Output the (x, y) coordinate of the center of the cell containing the given text.  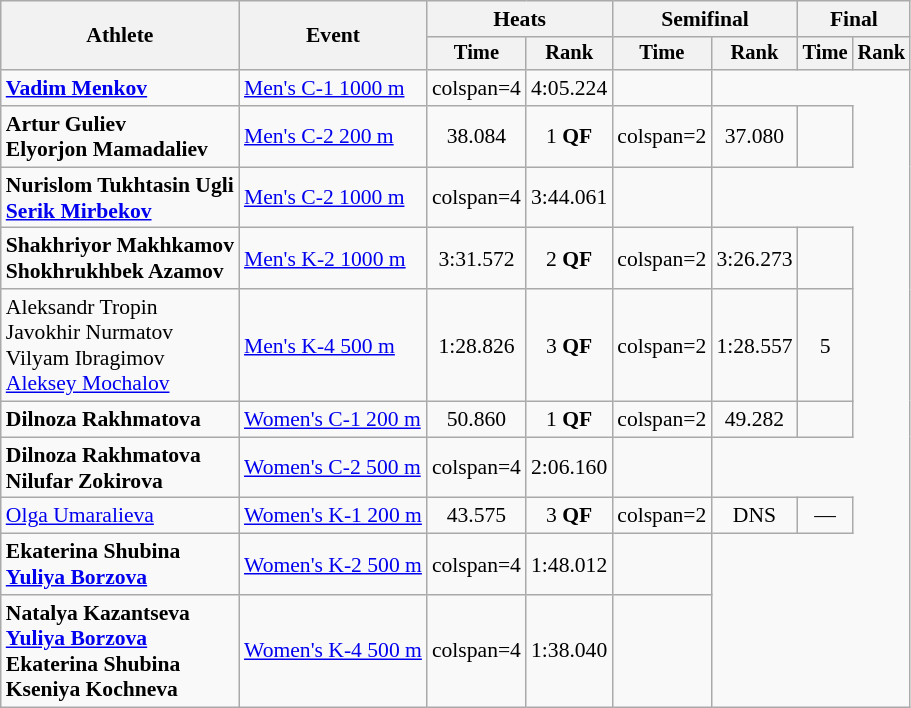
Women's K-1 200 m (333, 516)
1:28.557 (754, 345)
Men's K-4 500 m (333, 345)
Nurislom Tukhtasin UgliSerik Mirbekov (120, 198)
Natalya KazantsevaYuliya BorzovaEkaterina ShubinaKseniya Kochneva (120, 651)
Final (854, 19)
1:28.826 (476, 345)
3:26.273 (754, 258)
Artur GulievElyorjon Mamadaliev (120, 136)
3:44.061 (569, 198)
38.084 (476, 136)
Heats (520, 19)
Semifinal (704, 19)
Athlete (120, 36)
Men's C-2 200 m (333, 136)
Men's C-1 1000 m (333, 88)
43.575 (476, 516)
Men's K-2 1000 m (333, 258)
50.860 (476, 420)
Shakhriyor MakhkamovShokhrukhbek Azamov (120, 258)
DNS (754, 516)
Women's C-1 200 m (333, 420)
5 (826, 345)
1:48.012 (569, 564)
Women's K-4 500 m (333, 651)
49.282 (754, 420)
Aleksandr TropinJavokhir NurmatovVilyam IbragimovAleksey Mochalov (120, 345)
Olga Umaralieva (120, 516)
Dilnoza Rakhmatova (120, 420)
Women's K-2 500 m (333, 564)
Event (333, 36)
3:31.572 (476, 258)
Women's C-2 500 m (333, 468)
Dilnoza RakhmatovaNilufar Zokirova (120, 468)
— (826, 516)
1:38.040 (569, 651)
Ekaterina ShubinaYuliya Borzova (120, 564)
Vadim Menkov (120, 88)
4:05.224 (569, 88)
37.080 (754, 136)
Men's C-2 1000 m (333, 198)
2:06.160 (569, 468)
2 QF (569, 258)
